Pinpoint the cell where the given text exists, returning its [x, y] midpoint coordinate. 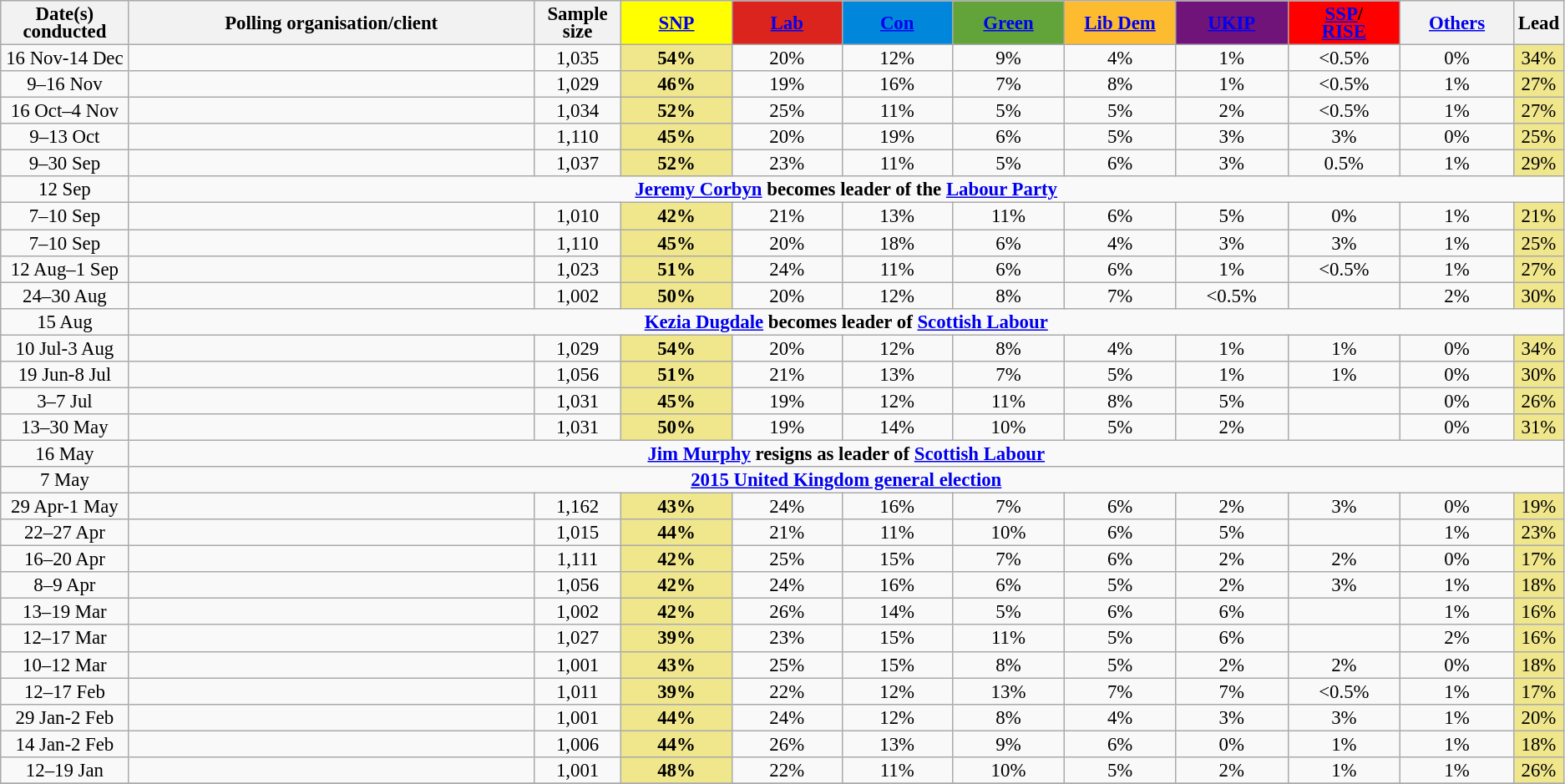
10–12 Mar [65, 665]
8–9 Apr [65, 585]
1,162 [577, 507]
UKIP [1231, 23]
29% [1538, 164]
1,035 [577, 58]
16 Nov-14 Dec [65, 58]
3–7 Jul [65, 401]
14 Jan-2 Feb [65, 744]
9–16 Nov [65, 84]
Others [1457, 23]
12–17 Feb [65, 691]
7 May [65, 480]
31% [1538, 427]
16–20 Apr [65, 559]
9–30 Sep [65, 164]
24–30 Aug [65, 296]
16 Oct–4 Nov [65, 111]
2015 United Kingdom general election [846, 480]
Kezia Dugdale becomes leader of Scottish Labour [846, 321]
12 Aug–1 Sep [65, 269]
22–27 Apr [65, 533]
Lab [787, 23]
1,006 [577, 744]
Date(s)conducted [65, 23]
12–19 Jan [65, 771]
15 Aug [65, 321]
Polling organisation/client [331, 23]
Lead [1538, 23]
0.5% [1345, 164]
10 Jul-3 Aug [65, 348]
SNP [676, 23]
Green [1009, 23]
Sample size [577, 23]
46% [676, 84]
12–17 Mar [65, 639]
SSP/RISE [1345, 23]
1,011 [577, 691]
12 Sep [65, 190]
1,023 [577, 269]
1,027 [577, 639]
Jeremy Corbyn becomes leader of the Labour Party [846, 190]
29 Jan-2 Feb [65, 717]
1,037 [577, 164]
Lib Dem [1121, 23]
1,010 [577, 216]
Con [897, 23]
1,034 [577, 111]
13–30 May [65, 427]
Jim Murphy resigns as leader of Scottish Labour [846, 453]
9–13 Oct [65, 137]
16 May [65, 453]
29 Apr-1 May [65, 507]
19 Jun-8 Jul [65, 375]
1,015 [577, 533]
1,111 [577, 559]
13–19 Mar [65, 612]
48% [676, 771]
